Detect which cell encompasses the target text, then output its (x, y) center coordinate. 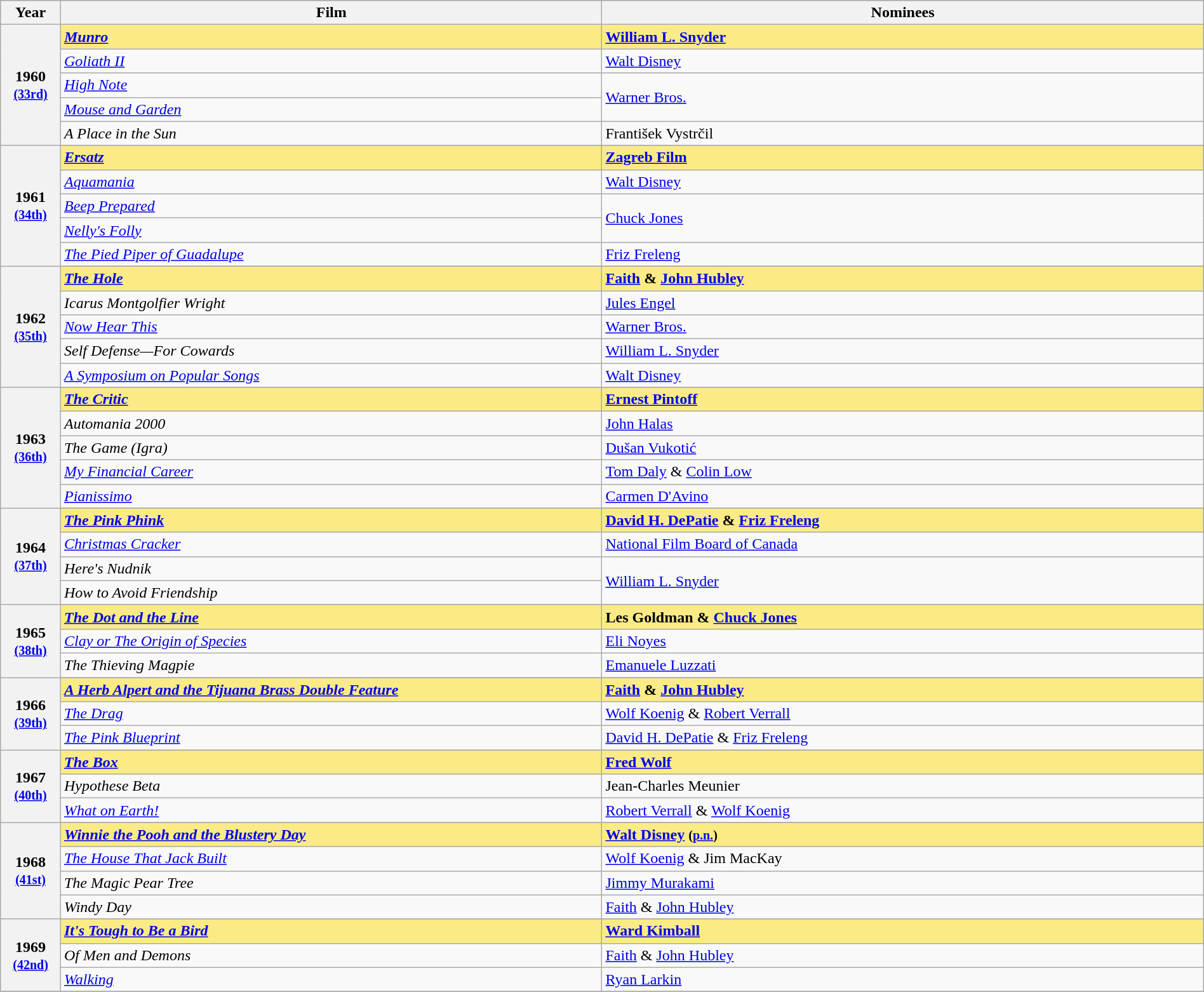
1968(41st) (30, 871)
The Pink Phink (331, 520)
Walking (331, 979)
1966(39th) (30, 713)
Goliath II (331, 61)
Les Goldman & Chuck Jones (903, 617)
Winnie the Pooh and the Blustery Day (331, 834)
1969(42nd) (30, 955)
Jean-Charles Meunier (903, 786)
Ryan Larkin (903, 979)
The Dot and the Line (331, 617)
The Box (331, 762)
Year (30, 13)
National Film Board of Canada (903, 544)
Chuck Jones (903, 218)
Nelly's Folly (331, 230)
My Financial Career (331, 472)
František Vystrčil (903, 133)
Carmen D'Avino (903, 496)
Walt Disney (p.n.) (903, 834)
1962(35th) (30, 326)
A Symposium on Popular Songs (331, 375)
The House That Jack Built (331, 859)
The Drag (331, 714)
Ward Kimball (903, 931)
Jimmy Murakami (903, 883)
Christmas Cracker (331, 544)
1965(38th) (30, 641)
Zagreb Film (903, 158)
Nominees (903, 13)
1964(37th) (30, 556)
Of Men and Demons (331, 955)
Self Defense—For Cowards (331, 351)
1967(40th) (30, 786)
Windy Day (331, 907)
Automania 2000 (331, 424)
How to Avoid Friendship (331, 593)
Aquamania (331, 182)
1961(34th) (30, 206)
Now Hear This (331, 327)
The Critic (331, 399)
Eli Noyes (903, 641)
Robert Verrall & Wolf Koenig (903, 810)
Icarus Montgolfier Wright (331, 303)
Ernest Pintoff (903, 399)
Dušan Vukotić (903, 448)
The Pied Piper of Guadalupe (331, 254)
Here's Nudnik (331, 568)
The Game (Igra) (331, 448)
What on Earth! (331, 810)
Tom Daly & Colin Low (903, 472)
Emanuele Luzzati (903, 665)
Pianissimo (331, 496)
John Halas (903, 424)
A Herb Alpert and the Tijuana Brass Double Feature (331, 689)
Jules Engel (903, 303)
The Thieving Magpie (331, 665)
1963(36th) (30, 448)
Hypothese Beta (331, 786)
Friz Freleng (903, 254)
1960(33rd) (30, 85)
Wolf Koenig & Robert Verrall (903, 714)
A Place in the Sun (331, 133)
The Pink Blueprint (331, 738)
High Note (331, 85)
Fred Wolf (903, 762)
It's Tough to Be a Bird (331, 931)
Beep Prepared (331, 206)
Munro (331, 37)
Clay or The Origin of Species (331, 641)
Mouse and Garden (331, 109)
Wolf Koenig & Jim MacKay (903, 859)
Film (331, 13)
Ersatz (331, 158)
The Hole (331, 278)
The Magic Pear Tree (331, 883)
